Identify which cell holds the provided text, then report its (x, y) central coordinate. 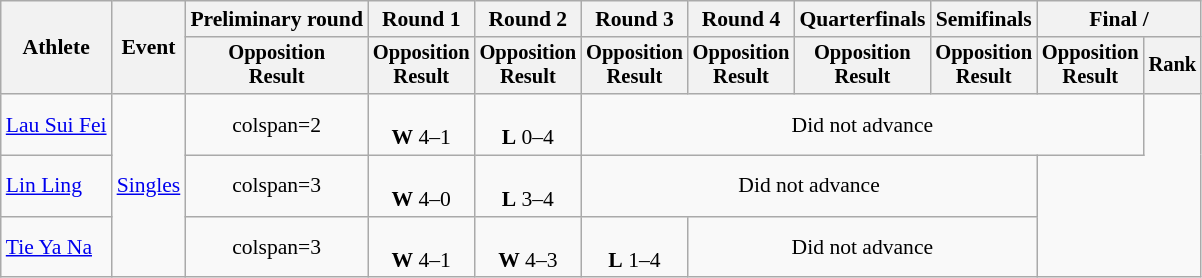
Event (149, 48)
W 4–3 (528, 248)
L 3–4 (528, 186)
Semifinals (984, 19)
colspan=2 (276, 124)
Rank (1173, 66)
Round 4 (742, 19)
Round 3 (634, 19)
Round 2 (528, 19)
Tie Ya Na (56, 248)
Lin Ling (56, 186)
Final / (1119, 19)
W 4–0 (422, 186)
Quarterfinals (862, 19)
Singles (149, 186)
Preliminary round (276, 19)
Athlete (56, 48)
L 0–4 (528, 124)
Round 1 (422, 19)
Lau Sui Fei (56, 124)
L 1–4 (634, 248)
